Provide the (x, y) coordinate of the cell's center where the given text is located.  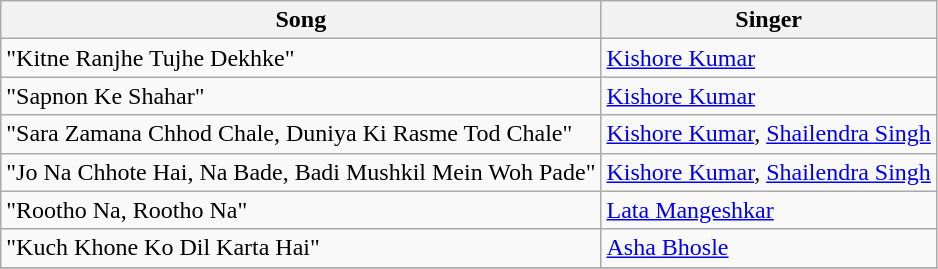
"Rootho Na, Rootho Na" (301, 210)
Song (301, 20)
Singer (768, 20)
"Kitne Ranjhe Tujhe Dekhke" (301, 58)
"Sara Zamana Chhod Chale, Duniya Ki Rasme Tod Chale" (301, 134)
Lata Mangeshkar (768, 210)
Asha Bhosle (768, 248)
"Sapnon Ke Shahar" (301, 96)
"Kuch Khone Ko Dil Karta Hai" (301, 248)
"Jo Na Chhote Hai, Na Bade, Badi Mushkil Mein Woh Pade" (301, 172)
